For the text-containing cell, return its midpoint in [x, y] coordinate format. 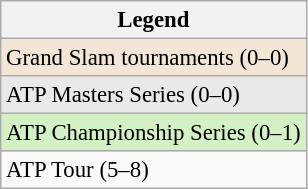
ATP Tour (5–8) [154, 170]
Grand Slam tournaments (0–0) [154, 58]
ATP Championship Series (0–1) [154, 133]
ATP Masters Series (0–0) [154, 95]
Legend [154, 20]
